Return (x, y) of the center of cell containing provided text 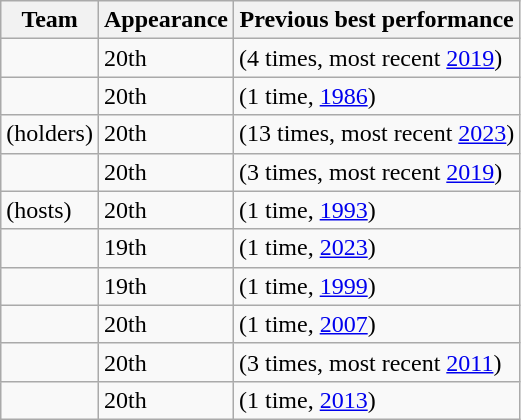
(1 time, 2007) (377, 324)
(1 time, 1999) (377, 286)
(1 time, 2023) (377, 248)
(hosts) (50, 210)
Appearance (166, 20)
(4 times, most recent 2019) (377, 58)
(1 time, 2013) (377, 400)
(13 times, most recent 2023) (377, 134)
(holders) (50, 134)
(3 times, most recent 2011) (377, 362)
(1 time, 1993) (377, 210)
Team (50, 20)
Previous best performance (377, 20)
(1 time, 1986) (377, 96)
(3 times, most recent 2019) (377, 172)
